Search for the cell housing the specified text and yield its (X, Y) center coordinate. 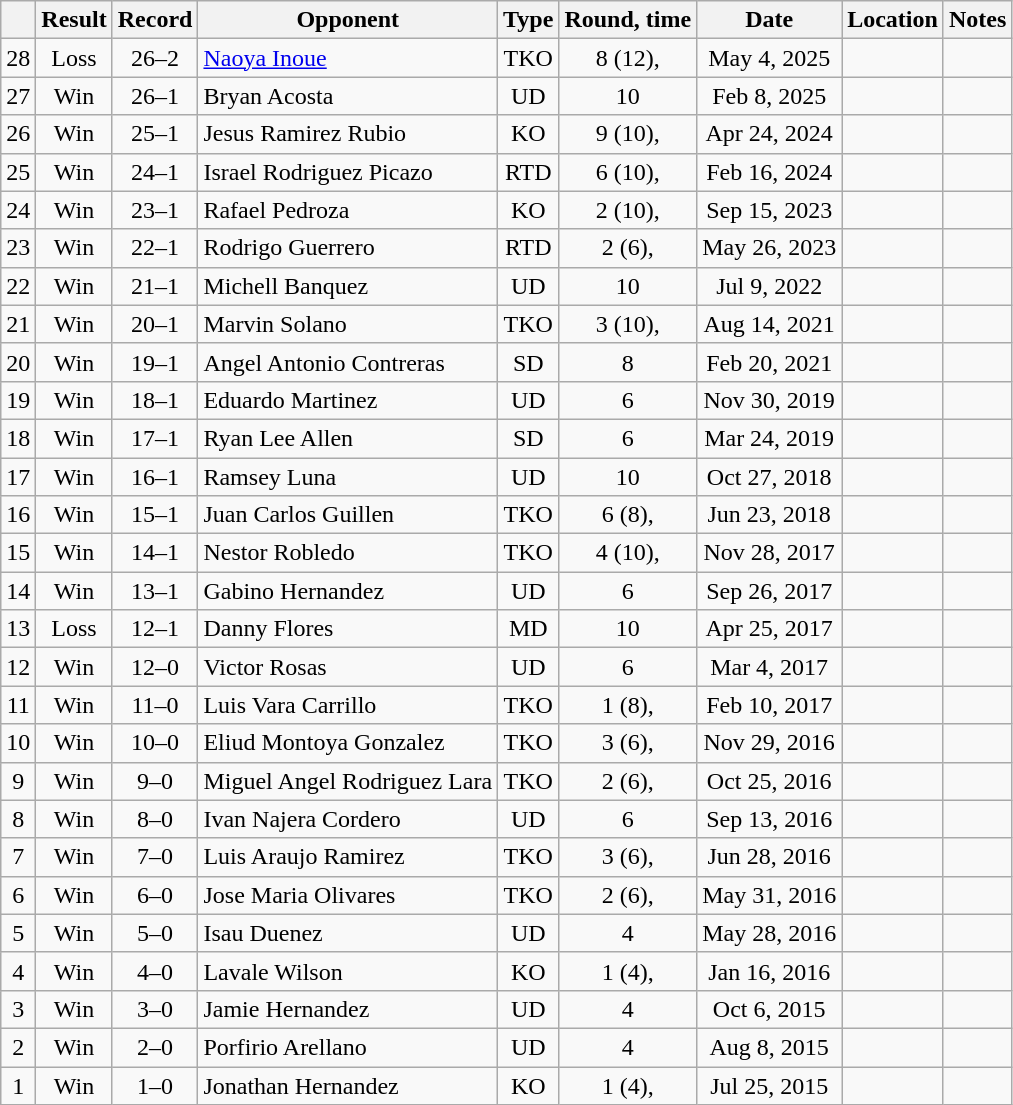
Opponent (348, 20)
6 (10), (628, 172)
May 26, 2023 (770, 248)
20–1 (155, 324)
3 (18, 1009)
Juan Carlos Guillen (348, 515)
Jun 28, 2016 (770, 857)
Type (528, 20)
Ivan Najera Cordero (348, 819)
Luis Vara Carrillo (348, 705)
Porfirio Arellano (348, 1047)
Victor Rosas (348, 667)
Jesus Ramirez Rubio (348, 134)
Feb 10, 2017 (770, 705)
15–1 (155, 515)
Jan 16, 2016 (770, 971)
13–1 (155, 591)
17 (18, 477)
27 (18, 96)
Michell Banquez (348, 286)
17–1 (155, 438)
Eliud Montoya Gonzalez (348, 743)
Jamie Hernandez (348, 1009)
24 (18, 210)
Round, time (628, 20)
Marvin Solano (348, 324)
Feb 20, 2021 (770, 362)
Nov 28, 2017 (770, 553)
23 (18, 248)
Nov 29, 2016 (770, 743)
Record (155, 20)
9 (10), (628, 134)
9 (18, 781)
Rodrigo Guerrero (348, 248)
7–0 (155, 857)
8–0 (155, 819)
21 (18, 324)
Oct 25, 2016 (770, 781)
11 (18, 705)
3–0 (155, 1009)
Jose Maria Olivares (348, 895)
Eduardo Martinez (348, 400)
Feb 8, 2025 (770, 96)
1–0 (155, 1085)
16 (18, 515)
5–0 (155, 933)
16–1 (155, 477)
13 (18, 629)
2–0 (155, 1047)
Angel Antonio Contreras (348, 362)
Naoya Inoue (348, 58)
Location (893, 20)
Luis Araujo Ramirez (348, 857)
7 (18, 857)
Oct 27, 2018 (770, 477)
Bryan Acosta (348, 96)
19 (18, 400)
Aug 14, 2021 (770, 324)
May 4, 2025 (770, 58)
May 31, 2016 (770, 895)
Miguel Angel Rodriguez Lara (348, 781)
12–0 (155, 667)
Apr 24, 2024 (770, 134)
MD (528, 629)
12 (18, 667)
Nov 30, 2019 (770, 400)
11–0 (155, 705)
19–1 (155, 362)
6–0 (155, 895)
2 (18, 1047)
Nestor Robledo (348, 553)
Aug 8, 2015 (770, 1047)
1 (8), (628, 705)
3 (10), (628, 324)
25 (18, 172)
21–1 (155, 286)
24–1 (155, 172)
Mar 4, 2017 (770, 667)
Jul 9, 2022 (770, 286)
Ryan Lee Allen (348, 438)
25–1 (155, 134)
Apr 25, 2017 (770, 629)
28 (18, 58)
1 (18, 1085)
Mar 24, 2019 (770, 438)
14 (18, 591)
4–0 (155, 971)
14–1 (155, 553)
6 (8), (628, 515)
Israel Rodriguez Picazo (348, 172)
10–0 (155, 743)
Rafael Pedroza (348, 210)
12–1 (155, 629)
Oct 6, 2015 (770, 1009)
Sep 26, 2017 (770, 591)
Date (770, 20)
23–1 (155, 210)
Jun 23, 2018 (770, 515)
Notes (977, 20)
Isau Duenez (348, 933)
22–1 (155, 248)
Sep 15, 2023 (770, 210)
Jul 25, 2015 (770, 1085)
4 (10), (628, 553)
May 28, 2016 (770, 933)
15 (18, 553)
22 (18, 286)
5 (18, 933)
26–1 (155, 96)
Jonathan Hernandez (348, 1085)
Gabino Hernandez (348, 591)
26 (18, 134)
Sep 13, 2016 (770, 819)
18 (18, 438)
Feb 16, 2024 (770, 172)
18–1 (155, 400)
Lavale Wilson (348, 971)
Ramsey Luna (348, 477)
20 (18, 362)
8 (12), (628, 58)
9–0 (155, 781)
Danny Flores (348, 629)
26–2 (155, 58)
Result (74, 20)
2 (10), (628, 210)
